For the text-containing cell, return its midpoint in [x, y] coordinate format. 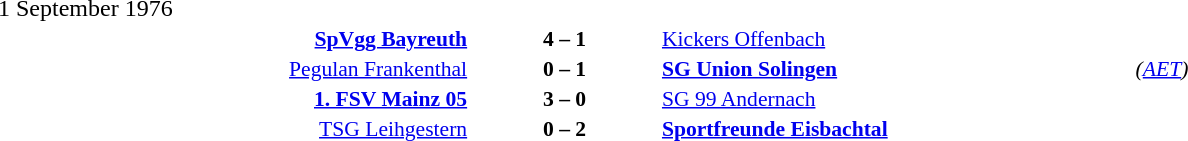
4 – 1 [564, 38]
3 – 0 [564, 98]
SG 99 Andernach [896, 98]
0 – 1 [564, 68]
SG Union Solingen [896, 68]
Kickers Offenbach [896, 38]
